Pinpoint the cell where the given text exists, returning its (x, y) midpoint coordinate. 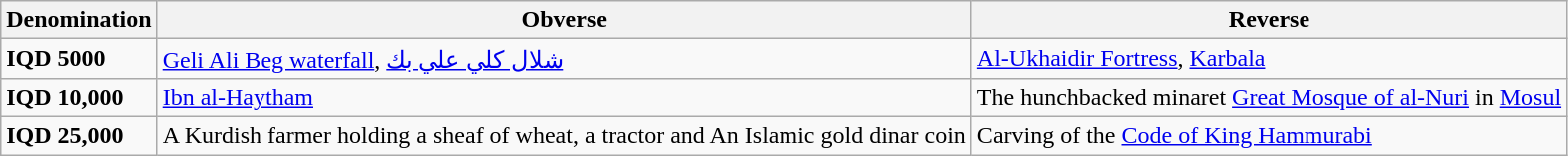
Geli Ali Beg waterfall, شلال كلي علي بك (564, 59)
Carving of the Code of King Hammurabi (1269, 135)
Denomination (79, 20)
Reverse (1269, 20)
IQD 25,000 (79, 135)
Al-Ukhaidir Fortress, Karbala (1269, 59)
Ibn al-Haytham (564, 97)
IQD 5000 (79, 59)
Obverse (564, 20)
The hunchbacked minaret Great Mosque of al-Nuri in Mosul (1269, 97)
A Kurdish farmer holding a sheaf of wheat, a tractor and An Islamic gold dinar coin (564, 135)
IQD 10,000 (79, 97)
